Determine the (x, y) coordinate at the center of the cell enclosing the given text.  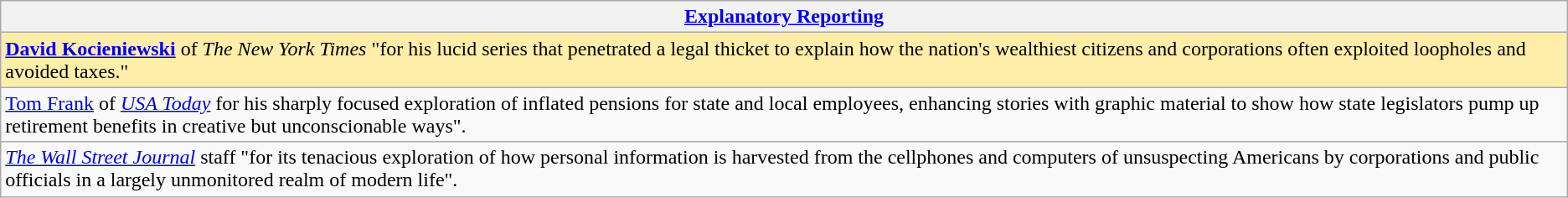
Explanatory Reporting (784, 17)
